Scan for the cell matching the given text and deliver its [x, y] coordinate at center. 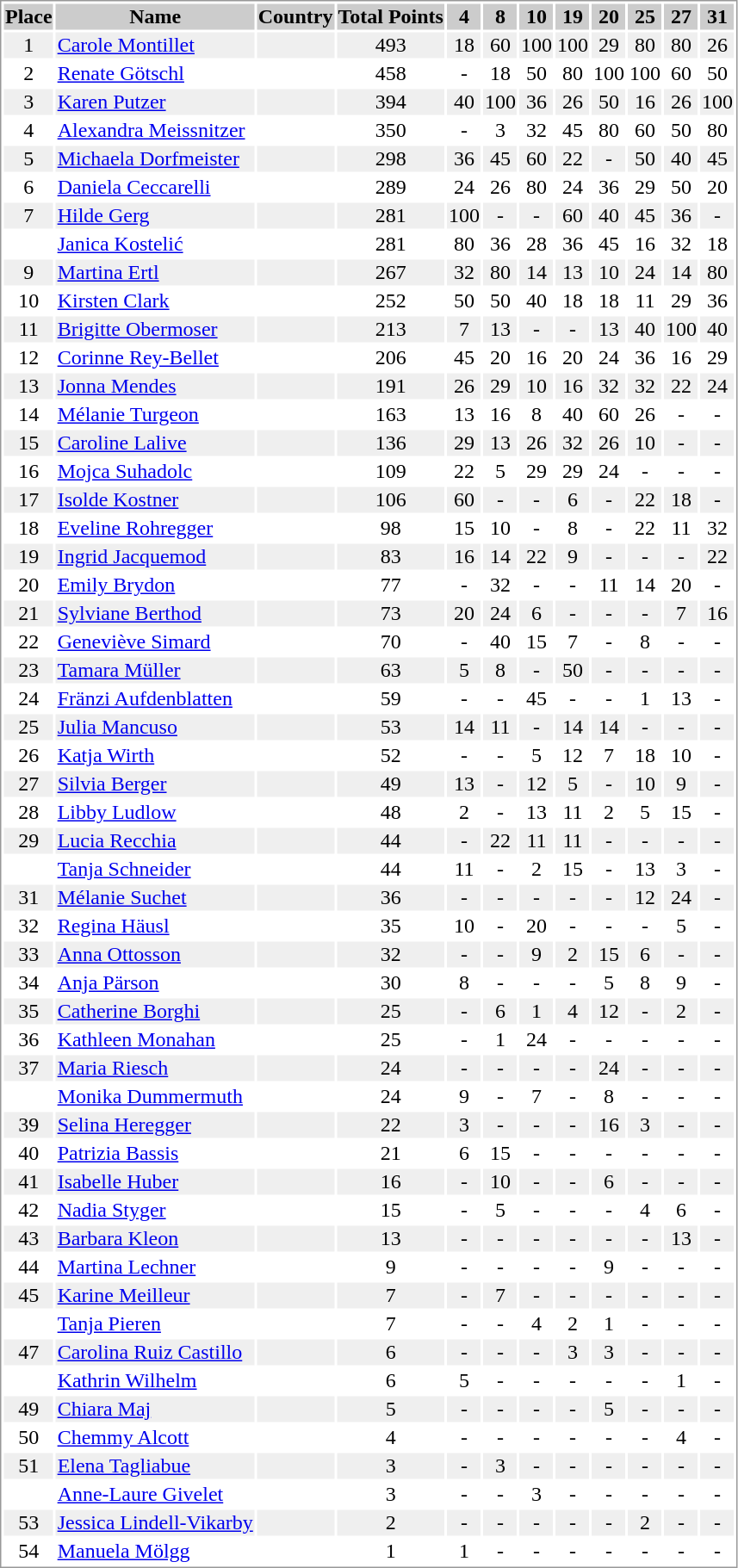
Chiara Maj [155, 1410]
Total Points [391, 16]
163 [391, 414]
Alexandra Meissnitzer [155, 130]
350 [391, 130]
458 [391, 73]
Emily Brydon [155, 585]
Daniela Ceccarelli [155, 187]
Martina Lechner [155, 1267]
Place [28, 16]
43 [28, 1239]
Barbara Kleon [155, 1239]
Karine Meilleur [155, 1296]
Kathrin Wilhelm [155, 1380]
Anna Ottosson [155, 955]
47 [28, 1353]
109 [391, 471]
63 [391, 671]
70 [391, 641]
394 [391, 102]
Nadia Styger [155, 1210]
Kathleen Monahan [155, 1039]
Michaela Dorfmeister [155, 159]
Jessica Lindell-Vikarby [155, 1523]
Martina Ertl [155, 273]
52 [391, 755]
Name [155, 16]
48 [391, 812]
41 [28, 1182]
Julia Mancuso [155, 728]
Isabelle Huber [155, 1182]
Manuela Mölgg [155, 1551]
Janica Kostelić [155, 244]
Isolde Kostner [155, 500]
Sylviane Berthod [155, 614]
33 [28, 955]
493 [391, 46]
Carole Montillet [155, 46]
Elena Tagliabue [155, 1466]
Mojca Suhadolc [155, 471]
83 [391, 557]
Jonna Mendes [155, 387]
23 [28, 671]
34 [28, 982]
42 [28, 1210]
Silvia Berger [155, 784]
Country [295, 16]
Maria Riesch [155, 1069]
Hilde Gerg [155, 216]
Fränzi Aufdenblatten [155, 698]
Tanja Schneider [155, 869]
Lucia Recchia [155, 841]
Anne-Laure Givelet [155, 1494]
17 [28, 500]
77 [391, 585]
51 [28, 1466]
Monika Dummermuth [155, 1096]
Eveline Rohregger [155, 528]
54 [28, 1551]
298 [391, 159]
Mélanie Suchet [155, 898]
30 [391, 982]
Renate Götschl [155, 73]
Ingrid Jacquemod [155, 557]
206 [391, 357]
39 [28, 1125]
267 [391, 273]
Libby Ludlow [155, 812]
Geneviève Simard [155, 641]
Anja Pärson [155, 982]
37 [28, 1069]
289 [391, 187]
Regina Häusl [155, 926]
136 [391, 443]
Selina Heregger [155, 1125]
Tanja Pieren [155, 1323]
Tamara Müller [155, 671]
Katja Wirth [155, 755]
Kirsten Clark [155, 301]
213 [391, 330]
Chemmy Alcott [155, 1437]
252 [391, 301]
106 [391, 500]
Carolina Ruiz Castillo [155, 1353]
59 [391, 698]
Caroline Lalive [155, 443]
Catherine Borghi [155, 1012]
73 [391, 614]
191 [391, 387]
Patrizia Bassis [155, 1153]
98 [391, 528]
Corinne Rey-Bellet [155, 357]
Brigitte Obermoser [155, 330]
Karen Putzer [155, 102]
Mélanie Turgeon [155, 414]
